Find where the given text appears and provide that cell's center as [X, Y] coordinate. 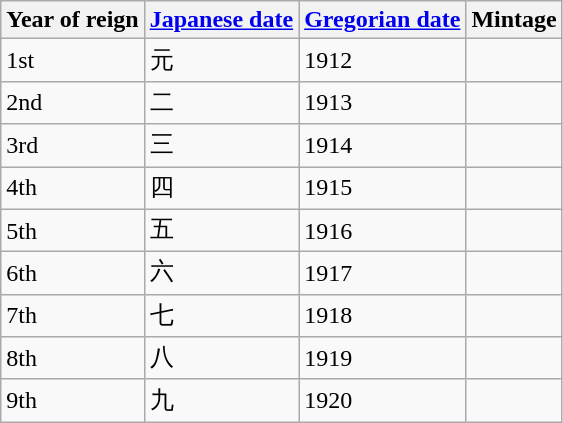
八 [221, 358]
1915 [382, 188]
9th [72, 400]
1913 [382, 102]
5th [72, 230]
1919 [382, 358]
1920 [382, 400]
1914 [382, 146]
7th [72, 316]
三 [221, 146]
Japanese date [221, 20]
8th [72, 358]
4th [72, 188]
Mintage [514, 20]
3rd [72, 146]
1917 [382, 274]
1916 [382, 230]
六 [221, 274]
元 [221, 60]
五 [221, 230]
2nd [72, 102]
七 [221, 316]
二 [221, 102]
6th [72, 274]
Year of reign [72, 20]
1918 [382, 316]
1912 [382, 60]
九 [221, 400]
四 [221, 188]
1st [72, 60]
Gregorian date [382, 20]
